For the text-containing cell, return its midpoint in (x, y) coordinate format. 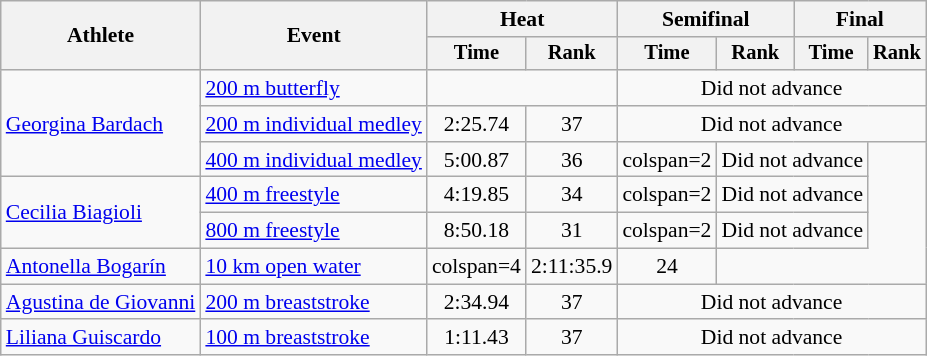
Heat (522, 19)
34 (572, 195)
100 m breaststroke (314, 338)
4:19.85 (476, 195)
200 m individual medley (314, 124)
Georgina Bardach (101, 124)
2:11:35.9 (572, 267)
colspan=4 (476, 267)
400 m freestyle (314, 195)
31 (572, 231)
10 km open water (314, 267)
1:11.43 (476, 338)
Agustina de Giovanni (101, 302)
Event (314, 36)
800 m freestyle (314, 231)
Liliana Guiscardo (101, 338)
2:34.94 (476, 302)
Semifinal (706, 19)
36 (572, 160)
Athlete (101, 36)
200 m butterfly (314, 88)
200 m breaststroke (314, 302)
400 m individual medley (314, 160)
5:00.87 (476, 160)
24 (666, 267)
Final (860, 19)
Cecilia Biagioli (101, 212)
8:50.18 (476, 231)
2:25.74 (476, 124)
Antonella Bogarín (101, 267)
